Return the [x, y] coordinate for the center point of the cell that contains the specified text.  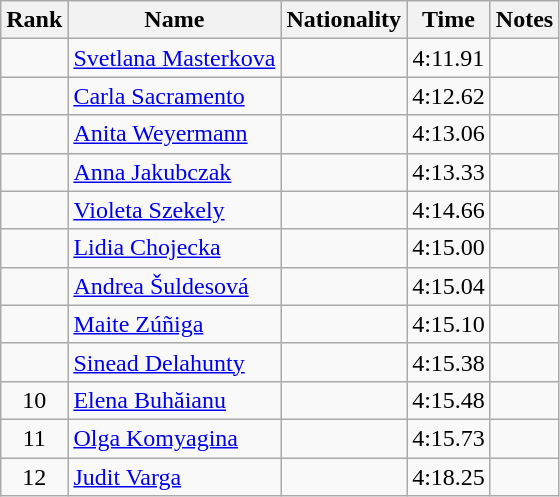
4:14.66 [449, 210]
Svetlana Masterkova [174, 58]
4:11.91 [449, 58]
Carla Sacramento [174, 96]
4:13.06 [449, 134]
4:18.25 [449, 477]
Olga Komyagina [174, 438]
Lidia Chojecka [174, 248]
4:15.10 [449, 324]
Violeta Szekely [174, 210]
Judit Varga [174, 477]
Anna Jakubczak [174, 172]
Time [449, 20]
Rank [34, 20]
4:15.04 [449, 286]
Elena Buhăianu [174, 400]
11 [34, 438]
4:12.62 [449, 96]
12 [34, 477]
Maite Zúñiga [174, 324]
4:15.38 [449, 362]
Name [174, 20]
4:15.48 [449, 400]
4:15.00 [449, 248]
10 [34, 400]
Notes [524, 20]
Sinead Delahunty [174, 362]
Anita Weyermann [174, 134]
4:15.73 [449, 438]
Andrea Šuldesová [174, 286]
Nationality [344, 20]
4:13.33 [449, 172]
